Provide the (X, Y) coordinate of the cell's center where the given text is located.  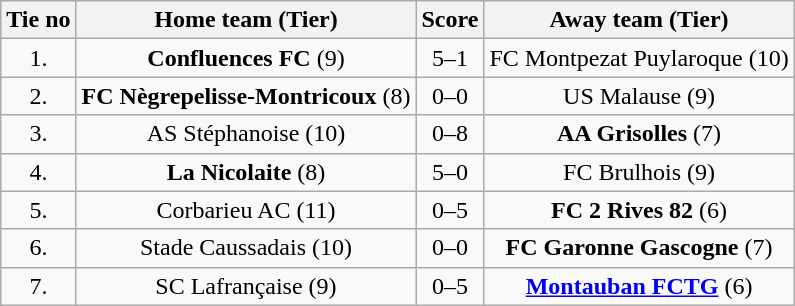
Stade Caussadais (10) (246, 248)
Confluences FC (9) (246, 58)
1. (38, 58)
7. (38, 286)
0–8 (450, 134)
FC Nègrepelisse-Montricoux (8) (246, 96)
La Nicolaite (8) (246, 172)
Score (450, 20)
FC Montpezat Puylaroque (10) (639, 58)
Home team (Tier) (246, 20)
2. (38, 96)
4. (38, 172)
FC Garonne Gascogne (7) (639, 248)
5–0 (450, 172)
5–1 (450, 58)
AS Stéphanoise (10) (246, 134)
SC Lafrançaise (9) (246, 286)
Tie no (38, 20)
5. (38, 210)
FC 2 Rives 82 (6) (639, 210)
FC Brulhois (9) (639, 172)
AA Grisolles (7) (639, 134)
US Malause (9) (639, 96)
Away team (Tier) (639, 20)
Montauban FCTG (6) (639, 286)
6. (38, 248)
Corbarieu AC (11) (246, 210)
3. (38, 134)
